Identify which cell holds the provided text, then report its (x, y) central coordinate. 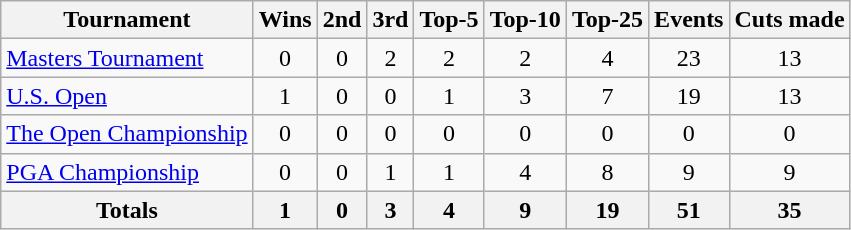
PGA Championship (127, 172)
Masters Tournament (127, 58)
Top-25 (607, 20)
23 (689, 58)
Totals (127, 210)
35 (790, 210)
2nd (342, 20)
The Open Championship (127, 134)
Tournament (127, 20)
Top-10 (525, 20)
3rd (390, 20)
Wins (285, 20)
7 (607, 96)
U.S. Open (127, 96)
Cuts made (790, 20)
Top-5 (449, 20)
51 (689, 210)
Events (689, 20)
8 (607, 172)
